Scan for the cell matching the given text and deliver its [x, y] coordinate at center. 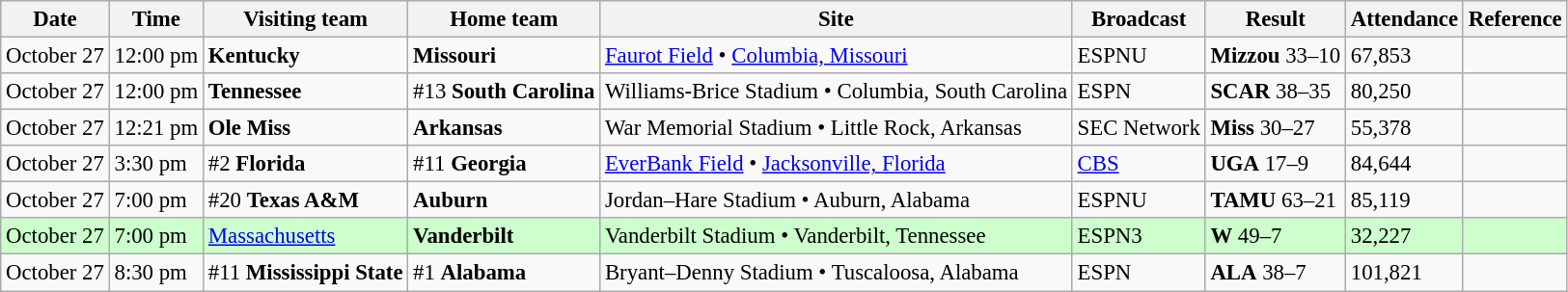
Jordan–Hare Stadium • Auburn, Alabama [837, 200]
#11 Georgia [504, 164]
Vanderbilt Stadium • Vanderbilt, Tennessee [837, 236]
Attendance [1404, 19]
Mizzou 33–10 [1276, 56]
Vanderbilt [504, 236]
SCAR 38–35 [1276, 92]
Ole Miss [306, 128]
Site [837, 19]
ALA 38–7 [1276, 273]
8:30 pm [156, 273]
Arkansas [504, 128]
Reference [1515, 19]
Kentucky [306, 56]
Home team [504, 19]
55,378 [1404, 128]
UGA 17–9 [1276, 164]
EverBank Field • Jacksonville, Florida [837, 164]
Auburn [504, 200]
#1 Alabama [504, 273]
War Memorial Stadium • Little Rock, Arkansas [837, 128]
Tennessee [306, 92]
12:21 pm [156, 128]
Faurot Field • Columbia, Missouri [837, 56]
Williams-Brice Stadium • Columbia, South Carolina [837, 92]
Missouri [504, 56]
Visiting team [306, 19]
Broadcast [1139, 19]
#2 Florida [306, 164]
Massachusetts [306, 236]
Miss 30–27 [1276, 128]
85,119 [1404, 200]
67,853 [1404, 56]
W 49–7 [1276, 236]
ESPN3 [1139, 236]
CBS [1139, 164]
SEC Network [1139, 128]
Time [156, 19]
Bryant–Denny Stadium • Tuscaloosa, Alabama [837, 273]
Date [55, 19]
#20 Texas A&M [306, 200]
80,250 [1404, 92]
Result [1276, 19]
32,227 [1404, 236]
101,821 [1404, 273]
3:30 pm [156, 164]
TAMU 63–21 [1276, 200]
84,644 [1404, 164]
#13 South Carolina [504, 92]
#11 Mississippi State [306, 273]
